Return the [x, y] coordinate for the center point of the cell that contains the specified text.  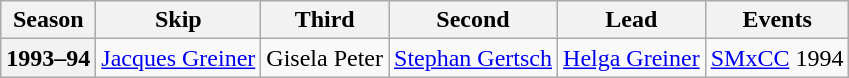
1993–94 [48, 58]
Stephan Gertsch [472, 58]
SMxCC 1994 [777, 58]
Events [777, 20]
Skip [178, 20]
Lead [632, 20]
Season [48, 20]
Helga Greiner [632, 58]
Third [325, 20]
Jacques Greiner [178, 58]
Gisela Peter [325, 58]
Second [472, 20]
